Provide the [x, y] coordinate of the cell's center where the given text is located.  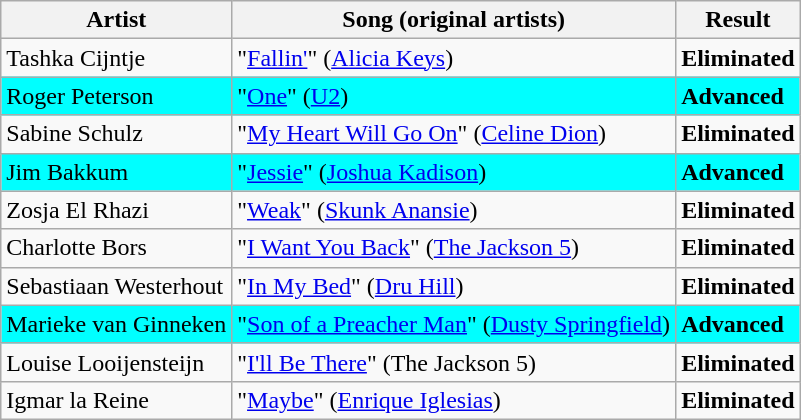
"Son of a Preacher Man" (Dusty Springfield) [454, 324]
Jim Bakkum [116, 172]
Louise Looijensteijn [116, 362]
"Fallin'" (Alicia Keys) [454, 58]
"I Want You Back" (The Jackson 5) [454, 248]
Sabine Schulz [116, 134]
"Jessie" (Joshua Kadison) [454, 172]
"One" (U2) [454, 96]
"My Heart Will Go On" (Celine Dion) [454, 134]
Tashka Cijntje [116, 58]
Song (original artists) [454, 20]
Result [738, 20]
Charlotte Bors [116, 248]
Marieke van Ginneken [116, 324]
Artist [116, 20]
Igmar la Reine [116, 400]
"Weak" (Skunk Anansie) [454, 210]
Roger Peterson [116, 96]
Sebastiaan Westerhout [116, 286]
Zosja El Rhazi [116, 210]
"Maybe" (Enrique Iglesias) [454, 400]
"I'll Be There" (The Jackson 5) [454, 362]
"In My Bed" (Dru Hill) [454, 286]
